Output the (x, y) coordinate of the center of the cell containing the given text.  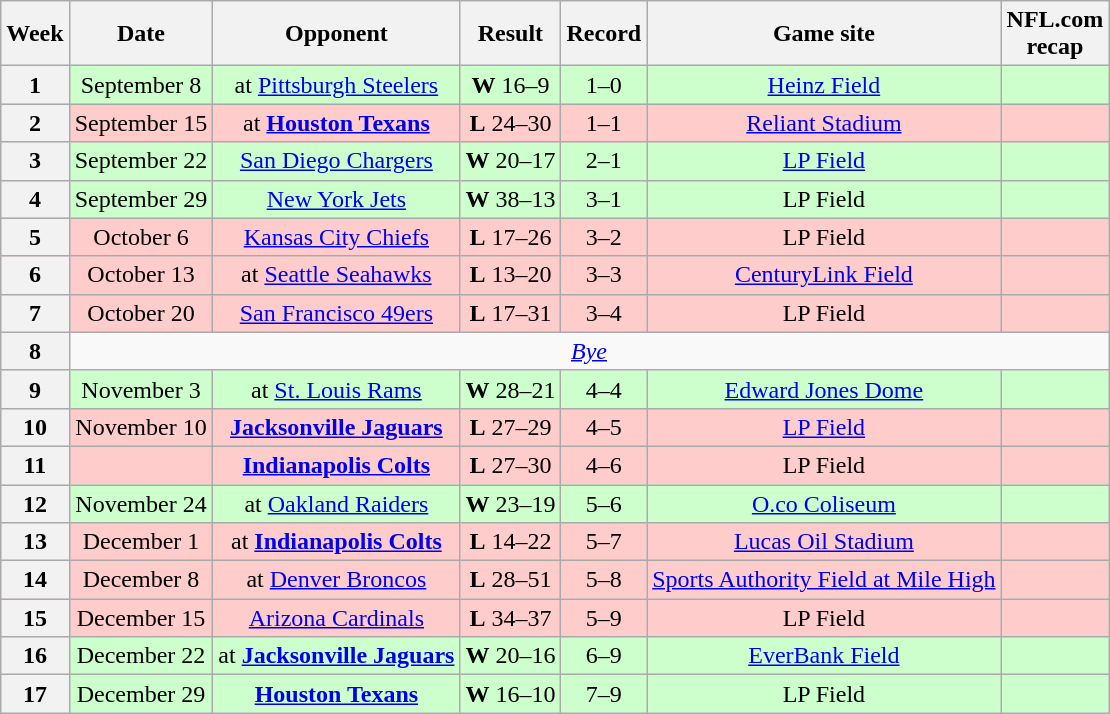
Heinz Field (824, 85)
Reliant Stadium (824, 123)
7–9 (604, 694)
Result (510, 34)
L 13–20 (510, 275)
Lucas Oil Stadium (824, 542)
October 20 (141, 313)
7 (35, 313)
Record (604, 34)
Kansas City Chiefs (336, 237)
5–9 (604, 618)
5–6 (604, 503)
at Jacksonville Jaguars (336, 656)
W 23–19 (510, 503)
December 8 (141, 580)
October 6 (141, 237)
17 (35, 694)
3 (35, 161)
December 22 (141, 656)
L 14–22 (510, 542)
3–2 (604, 237)
L 17–31 (510, 313)
L 34–37 (510, 618)
L 24–30 (510, 123)
13 (35, 542)
Houston Texans (336, 694)
Bye (589, 351)
10 (35, 427)
W 16–9 (510, 85)
EverBank Field (824, 656)
W 20–17 (510, 161)
W 20–16 (510, 656)
L 27–29 (510, 427)
1–0 (604, 85)
3–4 (604, 313)
December 1 (141, 542)
NFL.comrecap (1055, 34)
Arizona Cardinals (336, 618)
5–8 (604, 580)
CenturyLink Field (824, 275)
November 10 (141, 427)
6–9 (604, 656)
September 8 (141, 85)
December 29 (141, 694)
5 (35, 237)
2 (35, 123)
Indianapolis Colts (336, 465)
4–6 (604, 465)
September 15 (141, 123)
1 (35, 85)
2–1 (604, 161)
3–1 (604, 199)
4 (35, 199)
New York Jets (336, 199)
at Oakland Raiders (336, 503)
at St. Louis Rams (336, 389)
at Houston Texans (336, 123)
4–5 (604, 427)
September 22 (141, 161)
at Indianapolis Colts (336, 542)
Date (141, 34)
San Francisco 49ers (336, 313)
12 (35, 503)
W 16–10 (510, 694)
1–1 (604, 123)
December 15 (141, 618)
16 (35, 656)
L 27–30 (510, 465)
Edward Jones Dome (824, 389)
Week (35, 34)
Game site (824, 34)
November 3 (141, 389)
8 (35, 351)
San Diego Chargers (336, 161)
11 (35, 465)
W 28–21 (510, 389)
at Seattle Seahawks (336, 275)
4–4 (604, 389)
September 29 (141, 199)
15 (35, 618)
at Pittsburgh Steelers (336, 85)
14 (35, 580)
L 28–51 (510, 580)
at Denver Broncos (336, 580)
6 (35, 275)
Opponent (336, 34)
L 17–26 (510, 237)
9 (35, 389)
October 13 (141, 275)
O.co Coliseum (824, 503)
Sports Authority Field at Mile High (824, 580)
W 38–13 (510, 199)
Jacksonville Jaguars (336, 427)
3–3 (604, 275)
5–7 (604, 542)
November 24 (141, 503)
